Provide the [X, Y] coordinate of the cell's center where the given text is located.  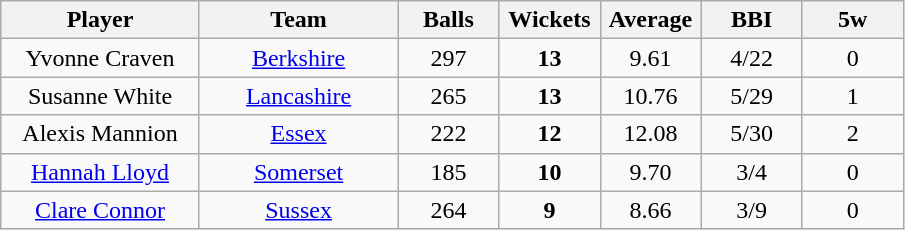
185 [448, 172]
Sussex [298, 210]
Player [100, 20]
BBI [752, 20]
Average [650, 20]
12.08 [650, 134]
Clare Connor [100, 210]
3/4 [752, 172]
3/9 [752, 210]
Essex [298, 134]
9.61 [650, 58]
Team [298, 20]
Somerset [298, 172]
Lancashire [298, 96]
5/29 [752, 96]
8.66 [650, 210]
Yvonne Craven [100, 58]
4/22 [752, 58]
Wickets [550, 20]
297 [448, 58]
265 [448, 96]
2 [852, 134]
5/30 [752, 134]
Balls [448, 20]
5w [852, 20]
1 [852, 96]
Berkshire [298, 58]
Hannah Lloyd [100, 172]
9 [550, 210]
10.76 [650, 96]
264 [448, 210]
10 [550, 172]
Alexis Mannion [100, 134]
9.70 [650, 172]
12 [550, 134]
222 [448, 134]
Susanne White [100, 96]
